Return the [x, y] coordinate for the center point of the cell that contains the specified text.  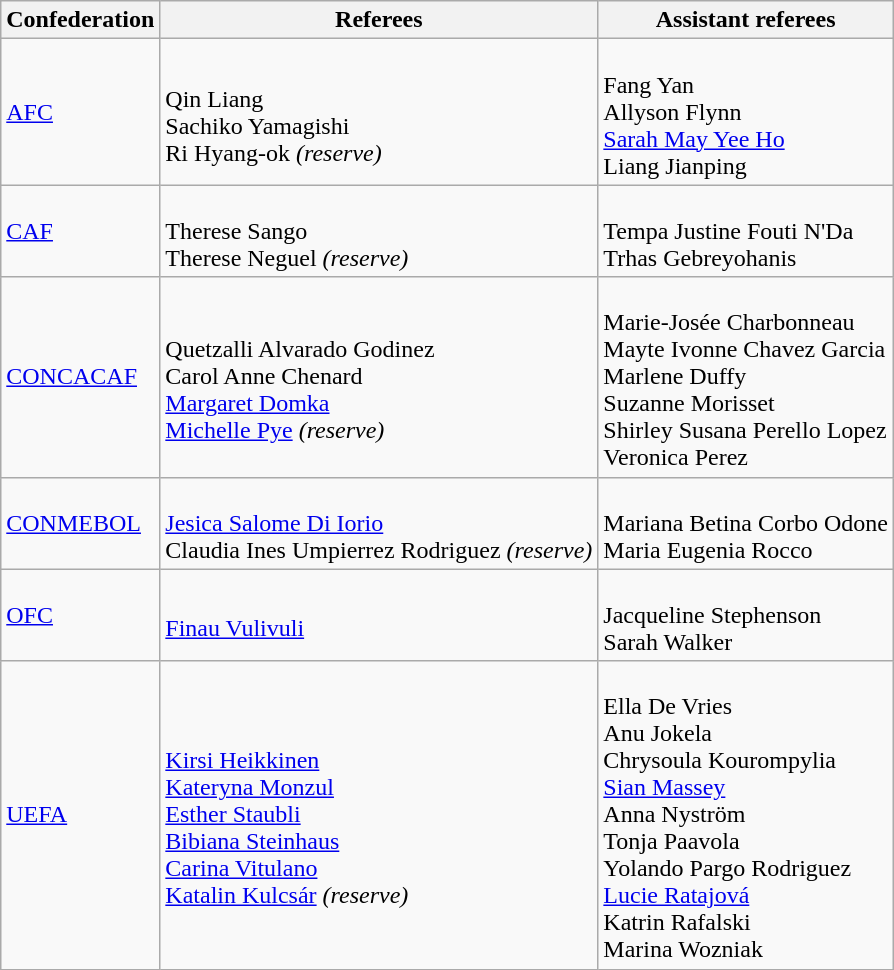
Confederation [80, 20]
Therese Sango Therese Neguel (reserve) [379, 231]
AFC [80, 112]
OFC [80, 615]
UEFA [80, 815]
Referees [379, 20]
Tempa Justine Fouti N'Da Trhas Gebreyohanis [746, 231]
Finau Vulivuli [379, 615]
Marie-Josée Charbonneau Mayte Ivonne Chavez Garcia Marlene Duffy Suzanne Morisset Shirley Susana Perello Lopez Veronica Perez [746, 377]
Jacqueline Stephenson Sarah Walker [746, 615]
CONCACAF [80, 377]
Mariana Betina Corbo Odone Maria Eugenia Rocco [746, 523]
Quetzalli Alvarado Godinez Carol Anne Chenard Margaret Domka Michelle Pye (reserve) [379, 377]
Qin Liang Sachiko Yamagishi Ri Hyang-ok (reserve) [379, 112]
Jesica Salome Di Iorio Claudia Ines Umpierrez Rodriguez (reserve) [379, 523]
Fang Yan Allyson Flynn Sarah May Yee Ho Liang Jianping [746, 112]
Assistant referees [746, 20]
Kirsi Heikkinen Kateryna Monzul Esther Staubli Bibiana Steinhaus Carina Vitulano Katalin Kulcsár (reserve) [379, 815]
CAF [80, 231]
CONMEBOL [80, 523]
